Detect which cell encompasses the target text, then output its (x, y) center coordinate. 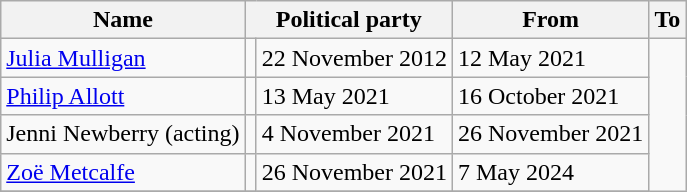
From (550, 20)
To (668, 20)
4 November 2021 (354, 134)
Name (123, 20)
12 May 2021 (550, 58)
22 November 2012 (354, 58)
7 May 2024 (550, 172)
Jenni Newberry (acting) (123, 134)
13 May 2021 (354, 96)
Zoë Metcalfe (123, 172)
Philip Allott (123, 96)
16 October 2021 (550, 96)
Julia Mulligan (123, 58)
Political party (348, 20)
